For the text-containing cell, return its midpoint in [X, Y] coordinate format. 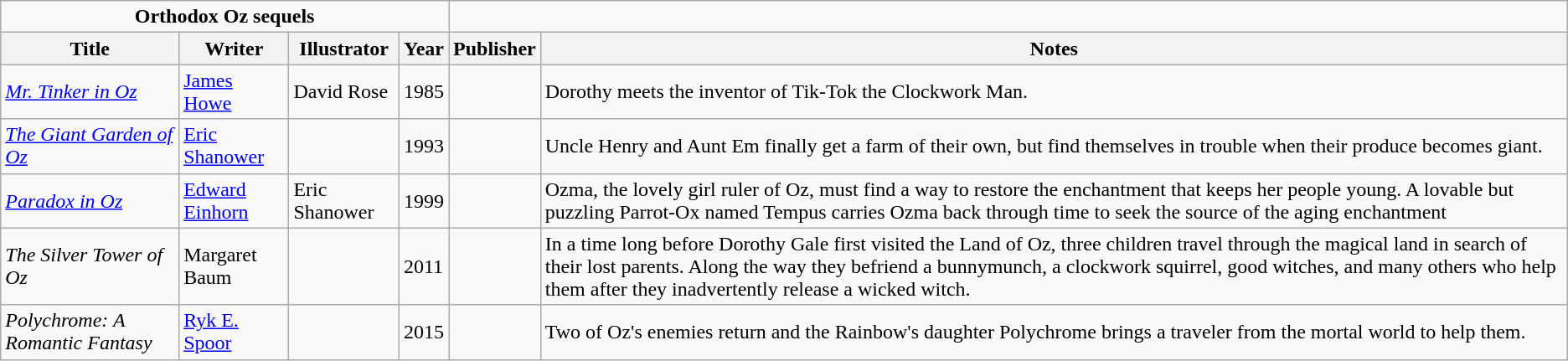
Edward Einhorn [235, 201]
Mr. Tinker in Oz [90, 92]
Year [424, 49]
Writer [235, 49]
2011 [424, 266]
David Rose [344, 92]
Ryk E. Spoor [235, 332]
1993 [424, 146]
Paradox in Oz [90, 201]
Publisher [495, 49]
1985 [424, 92]
Title [90, 49]
Uncle Henry and Aunt Em finally get a farm of their own, but find themselves in trouble when their produce becomes giant. [1054, 146]
Notes [1054, 49]
1999 [424, 201]
James Howe [235, 92]
Polychrome: A Romantic Fantasy [90, 332]
Margaret Baum [235, 266]
Dorothy meets the inventor of Tik-Tok the Clockwork Man. [1054, 92]
Illustrator [344, 49]
The Giant Garden of Oz [90, 146]
2015 [424, 332]
Orthodox Oz sequels [224, 17]
The Silver Tower of Oz [90, 266]
Two of Oz's enemies return and the Rainbow's daughter Polychrome brings a traveler from the mortal world to help them. [1054, 332]
